Locate the cell with the specified text and output its [X, Y] center coordinate. 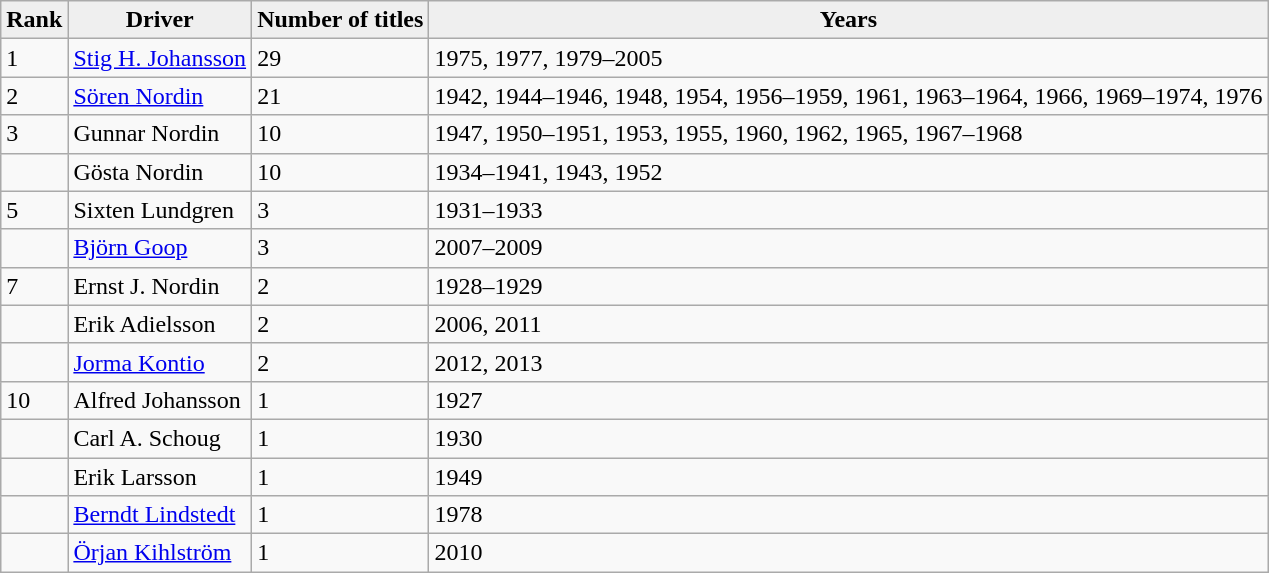
1930 [848, 438]
1978 [848, 515]
Sixten Lundgren [160, 210]
Stig H. Johansson [160, 58]
2010 [848, 553]
Rank [34, 20]
Ernst J. Nordin [160, 286]
Alfred Johansson [160, 400]
Berndt Lindstedt [160, 515]
1949 [848, 477]
1975, 1977, 1979–2005 [848, 58]
7 [34, 286]
Björn Goop [160, 248]
Driver [160, 20]
1947, 1950–1951, 1953, 1955, 1960, 1962, 1965, 1967–1968 [848, 134]
Erik Larsson [160, 477]
Erik Adielsson [160, 324]
Gunnar Nordin [160, 134]
1934–1941, 1943, 1952 [848, 172]
1927 [848, 400]
2007–2009 [848, 248]
Sören Nordin [160, 96]
29 [340, 58]
5 [34, 210]
2012, 2013 [848, 362]
1931–1933 [848, 210]
Örjan Kihlström [160, 553]
Number of titles [340, 20]
Carl A. Schoug [160, 438]
Years [848, 20]
2006, 2011 [848, 324]
Gösta Nordin [160, 172]
21 [340, 96]
Jorma Kontio [160, 362]
1942, 1944–1946, 1948, 1954, 1956–1959, 1961, 1963–1964, 1966, 1969–1974, 1976 [848, 96]
1928–1929 [848, 286]
